Pinpoint the cell where the given text exists, returning its [x, y] midpoint coordinate. 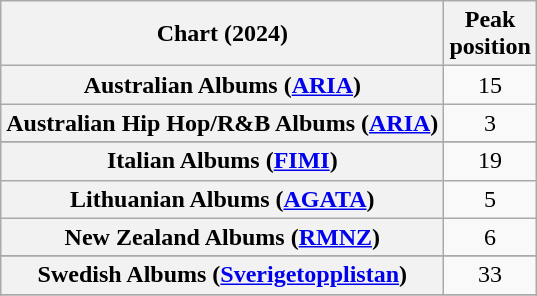
6 [490, 237]
Australian Albums (ARIA) [222, 85]
5 [490, 199]
Lithuanian Albums (AGATA) [222, 199]
33 [490, 275]
Chart (2024) [222, 34]
3 [490, 123]
19 [490, 161]
Peakposition [490, 34]
Italian Albums (FIMI) [222, 161]
15 [490, 85]
New Zealand Albums (RMNZ) [222, 237]
Swedish Albums (Sverigetopplistan) [222, 275]
Australian Hip Hop/R&B Albums (ARIA) [222, 123]
